Provide the (X, Y) coordinate of the cell's center where the given text is located.  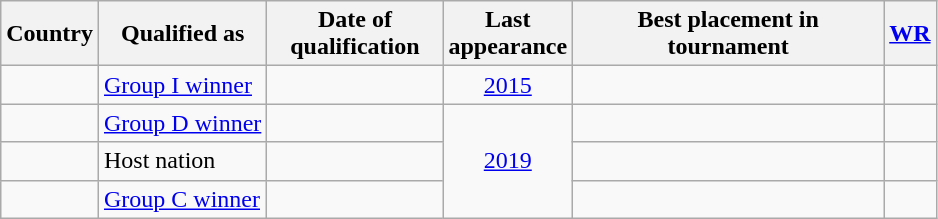
2019 (508, 161)
Group D winner (182, 123)
Group I winner (182, 85)
Qualified as (182, 34)
Last appearance (508, 34)
Best placement in tournament (728, 34)
WR (910, 34)
Country (50, 34)
2015 (508, 85)
Host nation (182, 161)
Group C winner (182, 199)
Date of qualification (355, 34)
